Determine the (X, Y) coordinate at the center of the cell enclosing the given text.  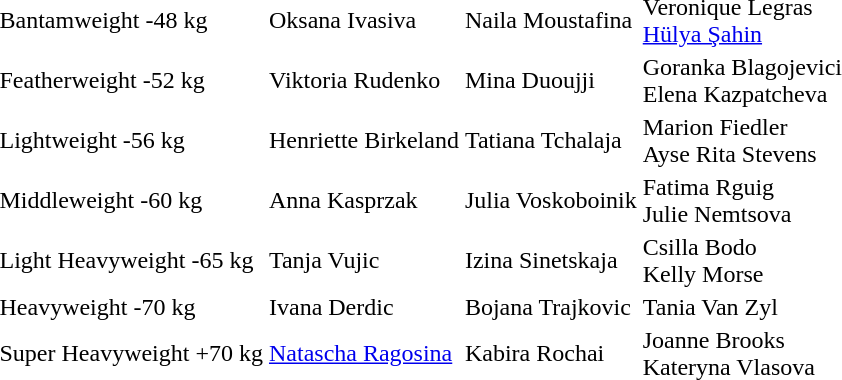
Viktoria Rudenko (364, 80)
Tanja Vujic (364, 260)
Izina Sinetskaja (550, 260)
Julia Voskoboinik (550, 200)
Bojana Trajkovic (550, 307)
Anna Kasprzak (364, 200)
Tatiana Tchalaja (550, 140)
Ivana Derdic (364, 307)
Henriette Birkeland (364, 140)
Mina Duoujji (550, 80)
